Detect which cell encompasses the target text, then output its [X, Y] center coordinate. 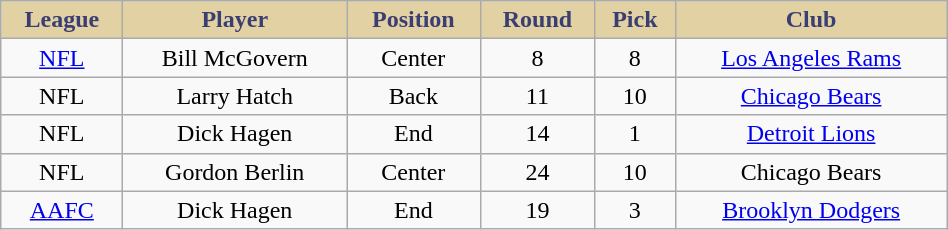
Player [235, 20]
Position [414, 20]
14 [538, 134]
League [62, 20]
Detroit Lions [811, 134]
Back [414, 96]
Brooklyn Dodgers [811, 210]
Los Angeles Rams [811, 58]
11 [538, 96]
1 [635, 134]
AAFC [62, 210]
Gordon Berlin [235, 172]
Larry Hatch [235, 96]
Round [538, 20]
Pick [635, 20]
3 [635, 210]
Club [811, 20]
Bill McGovern [235, 58]
24 [538, 172]
19 [538, 210]
